Output the [x, y] coordinate of the center of the cell containing the given text.  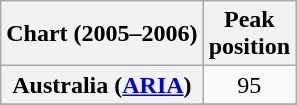
Australia (ARIA) [102, 85]
95 [249, 85]
Chart (2005–2006) [102, 34]
Peakposition [249, 34]
